Extract the [x, y] coordinate from the center of the cell holding the provided text.  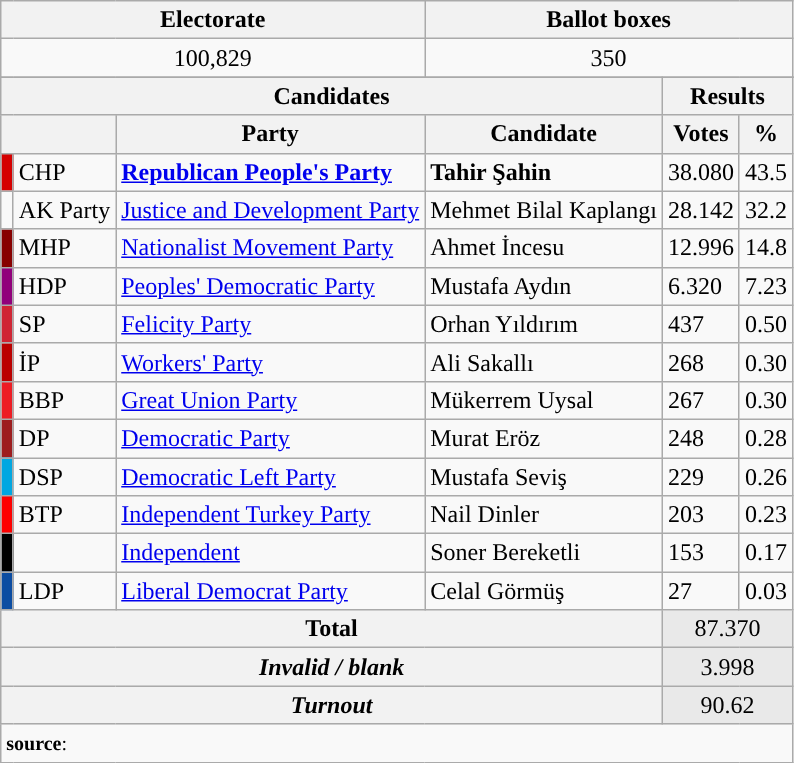
3.998 [727, 667]
27 [700, 591]
MHP [64, 248]
% [766, 134]
Electorate [213, 20]
0.28 [766, 438]
BBP [64, 400]
Celal Görmüş [544, 591]
0.26 [766, 477]
Democratic Left Party [270, 477]
Independent Turkey Party [270, 515]
SP [64, 324]
Workers' Party [270, 362]
Peoples' Democratic Party [270, 286]
Orhan Yıldırım [544, 324]
Ali Sakallı [544, 362]
437 [700, 324]
Democratic Party [270, 438]
Tahir Şahin [544, 172]
Candidate [544, 134]
100,829 [213, 58]
Party [270, 134]
248 [700, 438]
İP [64, 362]
DP [64, 438]
Ahmet İncesu [544, 248]
0.50 [766, 324]
AK Party [64, 210]
Mustafa Seviş [544, 477]
DSP [64, 477]
Results [727, 96]
43.5 [766, 172]
Justice and Development Party [270, 210]
28.142 [700, 210]
6.320 [700, 286]
Votes [700, 134]
Ballot boxes [609, 20]
153 [700, 553]
38.080 [700, 172]
BTP [64, 515]
12.996 [700, 248]
HDP [64, 286]
Murat Eröz [544, 438]
Felicity Party [270, 324]
Total [332, 629]
Nail Dinler [544, 515]
Liberal Democrat Party [270, 591]
Soner Bereketli [544, 553]
Invalid / blank [332, 667]
Turnout [332, 705]
268 [700, 362]
90.62 [727, 705]
Independent [270, 553]
Candidates [332, 96]
0.03 [766, 591]
source: [397, 743]
267 [700, 400]
0.17 [766, 553]
Mükerrem Uysal [544, 400]
0.23 [766, 515]
203 [700, 515]
Nationalist Movement Party [270, 248]
Mustafa Aydın [544, 286]
14.8 [766, 248]
87.370 [727, 629]
Mehmet Bilal Kaplangı [544, 210]
32.2 [766, 210]
CHP [64, 172]
LDP [64, 591]
229 [700, 477]
Great Union Party [270, 400]
350 [609, 58]
Republican People's Party [270, 172]
7.23 [766, 286]
